Identify which cell holds the provided text, then report its [x, y] central coordinate. 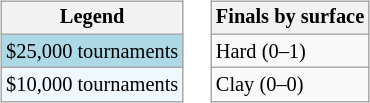
Finals by surface [290, 18]
Legend [92, 18]
Hard (0–1) [290, 51]
$10,000 tournaments [92, 85]
Clay (0–0) [290, 85]
$25,000 tournaments [92, 51]
